Determine the [x, y] coordinate at the center of the cell enclosing the given text.  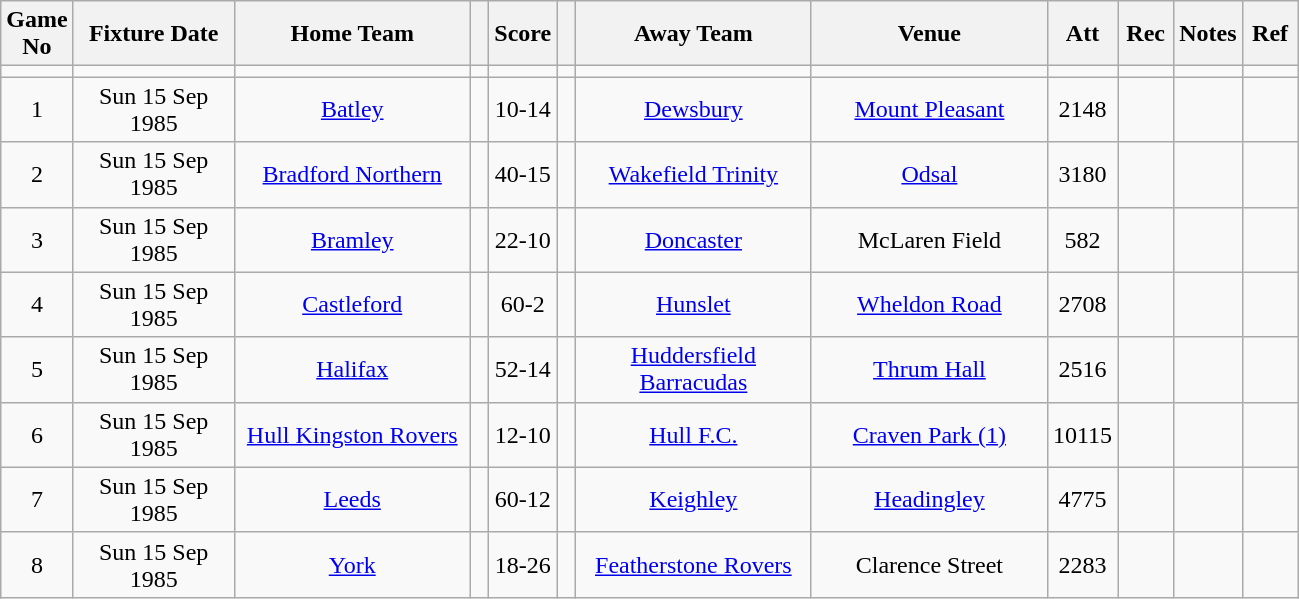
7 [37, 500]
Mount Pleasant [929, 110]
Bramley [352, 240]
582 [1082, 240]
Wakefield Trinity [693, 174]
6 [37, 434]
Keighley [693, 500]
2148 [1082, 110]
60-2 [523, 304]
Away Team [693, 34]
Bradford Northern [352, 174]
Odsal [929, 174]
52-14 [523, 370]
2708 [1082, 304]
McLaren Field [929, 240]
8 [37, 564]
Hull F.C. [693, 434]
3 [37, 240]
3180 [1082, 174]
York [352, 564]
Dewsbury [693, 110]
2516 [1082, 370]
Huddersfield Barracudas [693, 370]
1 [37, 110]
40-15 [523, 174]
60-12 [523, 500]
Hull Kingston Rovers [352, 434]
Leeds [352, 500]
18-26 [523, 564]
12-10 [523, 434]
22-10 [523, 240]
Thrum Hall [929, 370]
Hunslet [693, 304]
2283 [1082, 564]
2 [37, 174]
Ref [1270, 34]
Notes [1208, 34]
Clarence Street [929, 564]
Home Team [352, 34]
Venue [929, 34]
Featherstone Rovers [693, 564]
Score [523, 34]
Headingley [929, 500]
5 [37, 370]
Craven Park (1) [929, 434]
Game No [37, 34]
4 [37, 304]
10115 [1082, 434]
Fixture Date [154, 34]
10-14 [523, 110]
Att [1082, 34]
4775 [1082, 500]
Castleford [352, 304]
Rec [1146, 34]
Batley [352, 110]
Doncaster [693, 240]
Halifax [352, 370]
Wheldon Road [929, 304]
